Provide the (x, y) coordinate of the cell's center where the given text is located.  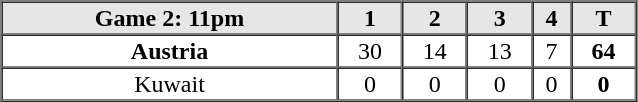
30 (370, 50)
1 (370, 18)
14 (434, 50)
13 (500, 50)
4 (552, 18)
7 (552, 50)
Game 2: 11pm (170, 18)
T (604, 18)
Austria (170, 50)
64 (604, 50)
Kuwait (170, 84)
2 (434, 18)
3 (500, 18)
